Determine the [X, Y] coordinate at the center of the cell enclosing the given text.  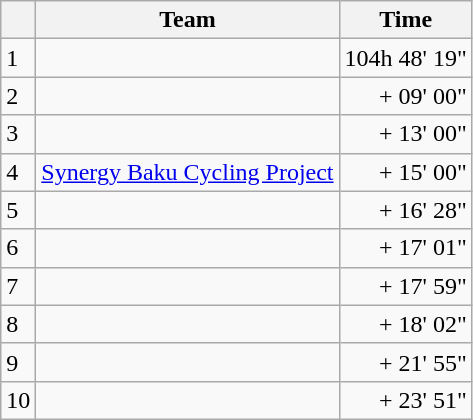
+ 09' 00" [406, 96]
4 [18, 172]
10 [18, 400]
6 [18, 248]
+ 17' 01" [406, 248]
9 [18, 362]
+ 23' 51" [406, 400]
5 [18, 210]
2 [18, 96]
104h 48' 19" [406, 58]
+ 21' 55" [406, 362]
+ 13' 00" [406, 134]
+ 16' 28" [406, 210]
8 [18, 324]
+ 15' 00" [406, 172]
Synergy Baku Cycling Project [188, 172]
Team [188, 20]
7 [18, 286]
+ 18' 02" [406, 324]
+ 17' 59" [406, 286]
1 [18, 58]
3 [18, 134]
Time [406, 20]
